Pinpoint the cell where the given text exists, returning its [X, Y] midpoint coordinate. 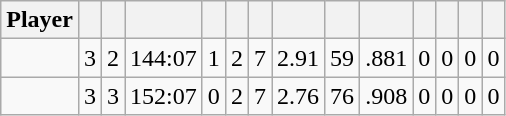
2.91 [298, 58]
76 [342, 96]
.908 [386, 96]
59 [342, 58]
1 [214, 58]
152:07 [164, 96]
.881 [386, 58]
144:07 [164, 58]
Player [40, 20]
2.76 [298, 96]
